Extract the [x, y] coordinate from the center of the cell holding the provided text.  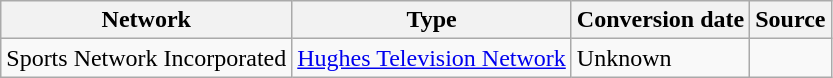
Conversion date [660, 20]
Unknown [660, 58]
Sports Network Incorporated [146, 58]
Source [790, 20]
Network [146, 20]
Hughes Television Network [432, 58]
Type [432, 20]
